For the text-containing cell, return its midpoint in (X, Y) coordinate format. 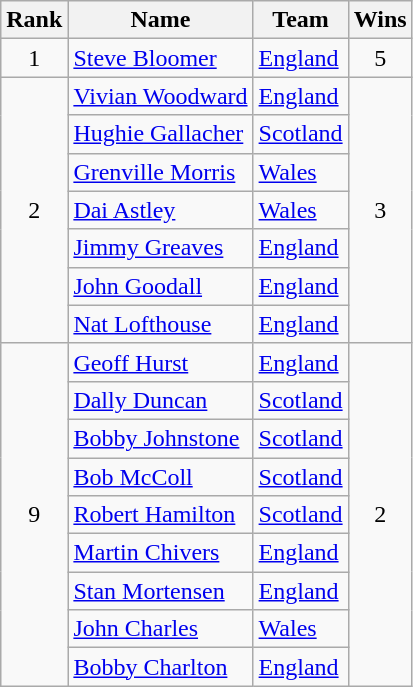
Rank (34, 20)
3 (380, 210)
Geoff Hurst (160, 362)
Martin Chivers (160, 553)
Bobby Charlton (160, 667)
Steve Bloomer (160, 58)
Name (160, 20)
Jimmy Greaves (160, 248)
Vivian Woodward (160, 96)
Robert Hamilton (160, 515)
5 (380, 58)
Stan Mortensen (160, 591)
Wins (380, 20)
Team (300, 20)
Hughie Gallacher (160, 134)
John Goodall (160, 286)
John Charles (160, 629)
9 (34, 514)
1 (34, 58)
Grenville Morris (160, 172)
Dally Duncan (160, 400)
Dai Astley (160, 210)
Bob McColl (160, 477)
Bobby Johnstone (160, 438)
Nat Lofthouse (160, 324)
